Search for the cell housing the specified text and yield its [x, y] center coordinate. 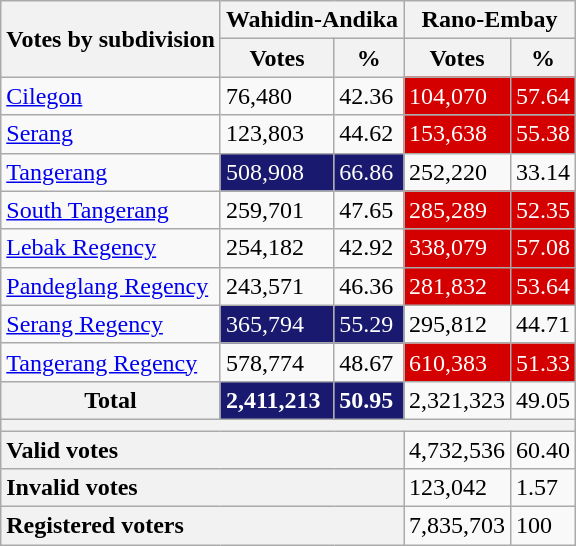
285,289 [458, 210]
55.38 [544, 134]
295,812 [458, 324]
281,832 [458, 286]
Rano-Embay [490, 20]
33.14 [544, 172]
2,411,213 [276, 400]
48.67 [369, 362]
60.40 [544, 449]
South Tangerang [111, 210]
259,701 [276, 210]
51.33 [544, 362]
153,638 [458, 134]
123,803 [276, 134]
Valid votes [202, 449]
254,182 [276, 248]
42.92 [369, 248]
Invalid votes [202, 488]
Serang Regency [111, 324]
50.95 [369, 400]
Tangerang Regency [111, 362]
47.65 [369, 210]
123,042 [458, 488]
252,220 [458, 172]
49.05 [544, 400]
Registered voters [202, 526]
Lebak Regency [111, 248]
52.35 [544, 210]
100 [544, 526]
44.71 [544, 324]
2,321,323 [458, 400]
76,480 [276, 96]
66.86 [369, 172]
578,774 [276, 362]
Total [111, 400]
Tangerang [111, 172]
4,732,536 [458, 449]
46.36 [369, 286]
57.08 [544, 248]
44.62 [369, 134]
57.64 [544, 96]
Pandeglang Regency [111, 286]
243,571 [276, 286]
610,383 [458, 362]
Serang [111, 134]
Wahidin-Andika [312, 20]
1.57 [544, 488]
338,079 [458, 248]
55.29 [369, 324]
365,794 [276, 324]
Votes by subdivision [111, 39]
7,835,703 [458, 526]
Cilegon [111, 96]
508,908 [276, 172]
42.36 [369, 96]
104,070 [458, 96]
53.64 [544, 286]
